Return the (x, y) coordinate for the center point of the cell that contains the specified text.  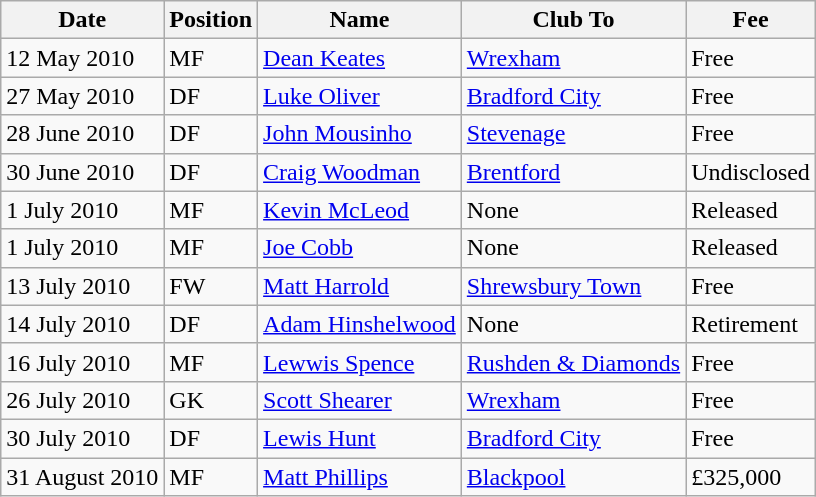
Dean Keates (360, 58)
Blackpool (573, 477)
Joe Cobb (360, 248)
Date (82, 20)
27 May 2010 (82, 96)
16 July 2010 (82, 362)
12 May 2010 (82, 58)
30 June 2010 (82, 172)
Undisclosed (751, 172)
Rushden & Diamonds (573, 362)
FW (211, 286)
31 August 2010 (82, 477)
Retirement (751, 324)
Luke Oliver (360, 96)
13 July 2010 (82, 286)
Scott Shearer (360, 400)
Craig Woodman (360, 172)
Adam Hinshelwood (360, 324)
£325,000 (751, 477)
Club To (573, 20)
Shrewsbury Town (573, 286)
14 July 2010 (82, 324)
Name (360, 20)
Position (211, 20)
Lewis Hunt (360, 438)
GK (211, 400)
Lewwis Spence (360, 362)
Brentford (573, 172)
Fee (751, 20)
Stevenage (573, 134)
Kevin McLeod (360, 210)
28 June 2010 (82, 134)
Matt Phillips (360, 477)
30 July 2010 (82, 438)
26 July 2010 (82, 400)
Matt Harrold (360, 286)
John Mousinho (360, 134)
